Provide the [X, Y] coordinate of the cell's center where the given text is located.  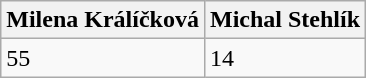
55 [103, 58]
14 [284, 58]
Michal Stehlík [284, 20]
Milena Králíčková [103, 20]
